Output the [x, y] coordinate of the center of the cell containing the given text.  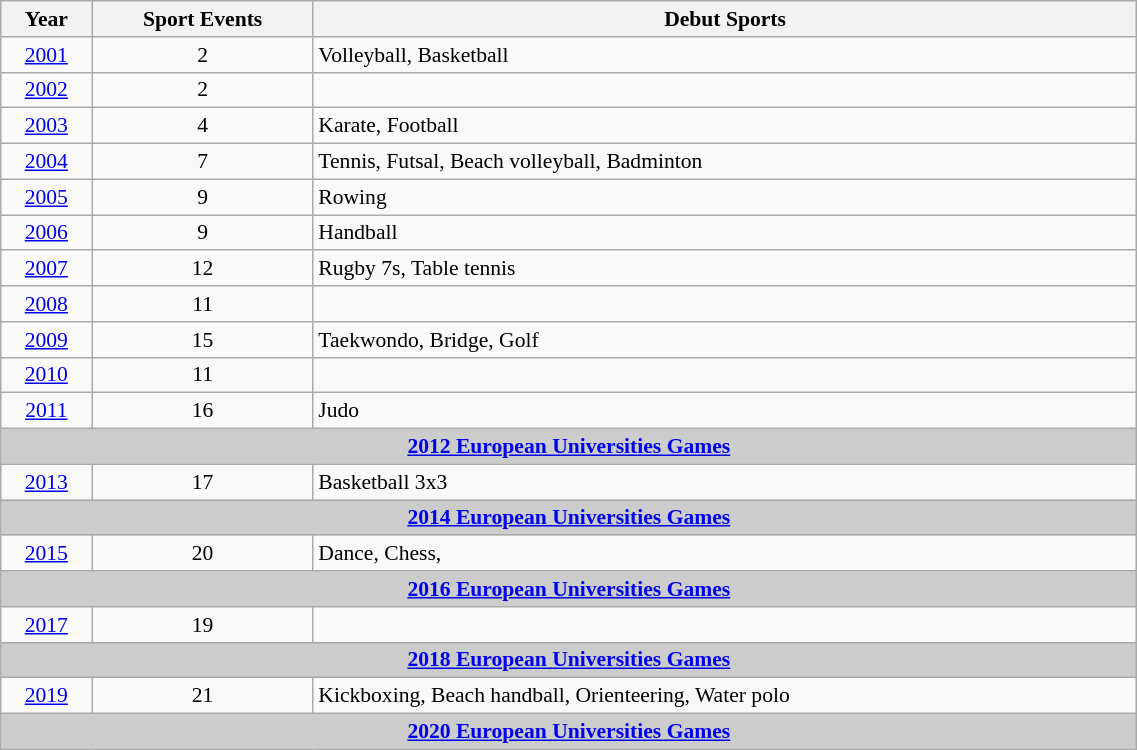
2009 [46, 340]
Sport Events [202, 19]
Tennis, Futsal, Beach volleyball, Badminton [725, 162]
2011 [46, 411]
2008 [46, 304]
Volleyball, Basketball [725, 55]
2020 European Universities Games [569, 732]
2007 [46, 269]
2005 [46, 197]
Rugby 7s, Table tennis [725, 269]
19 [202, 625]
Handball [725, 233]
7 [202, 162]
21 [202, 696]
15 [202, 340]
16 [202, 411]
12 [202, 269]
2004 [46, 162]
2010 [46, 375]
2003 [46, 126]
Dance, Chess, [725, 554]
Debut Sports [725, 19]
Year [46, 19]
17 [202, 482]
2002 [46, 90]
2013 [46, 482]
Kickboxing, Beach handball, Orienteering, Water polo [725, 696]
Karate, Football [725, 126]
20 [202, 554]
Rowing [725, 197]
Judo [725, 411]
2015 [46, 554]
2001 [46, 55]
2016 European Universities Games [569, 589]
Basketball 3x3 [725, 482]
2012 European Universities Games [569, 447]
2014 European Universities Games [569, 518]
Taekwondo, Bridge, Golf [725, 340]
2018 European Universities Games [569, 660]
2017 [46, 625]
2006 [46, 233]
2019 [46, 696]
4 [202, 126]
